Locate the cell with the specified text and output its [X, Y] center coordinate. 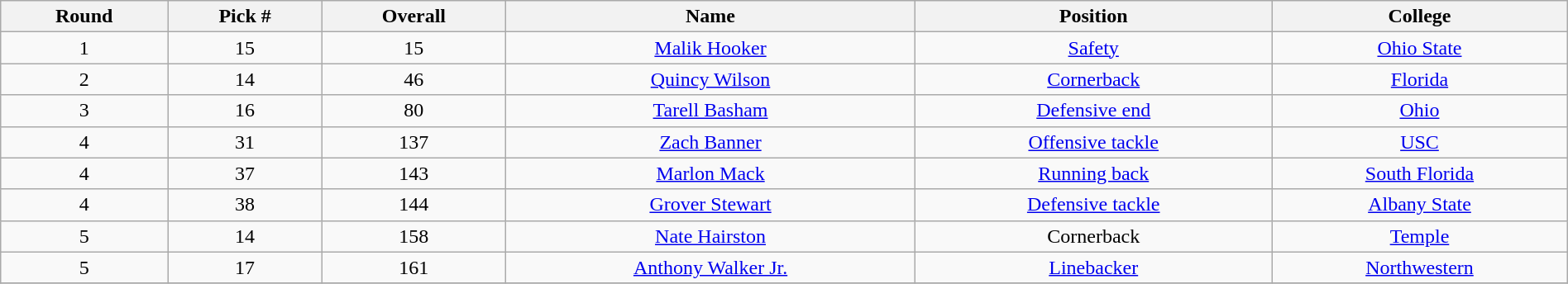
80 [414, 111]
Temple [1420, 236]
161 [414, 267]
Florida [1420, 79]
Zach Banner [710, 142]
158 [414, 236]
Offensive tackle [1093, 142]
Malik Hooker [710, 48]
Grover Stewart [710, 205]
2 [84, 79]
Position [1093, 17]
Safety [1093, 48]
Name [710, 17]
144 [414, 205]
Defensive end [1093, 111]
Pick # [245, 17]
Anthony Walker Jr. [710, 267]
Ohio [1420, 111]
Overall [414, 17]
1 [84, 48]
46 [414, 79]
Round [84, 17]
143 [414, 173]
Defensive tackle [1093, 205]
Linebacker [1093, 267]
Nate Hairston [710, 236]
College [1420, 17]
137 [414, 142]
Tarell Basham [710, 111]
Running back [1093, 173]
31 [245, 142]
3 [84, 111]
Ohio State [1420, 48]
Northwestern [1420, 267]
Marlon Mack [710, 173]
17 [245, 267]
38 [245, 205]
USC [1420, 142]
37 [245, 173]
Albany State [1420, 205]
16 [245, 111]
South Florida [1420, 173]
Quincy Wilson [710, 79]
